Pinpoint the cell where the given text exists, returning its [X, Y] midpoint coordinate. 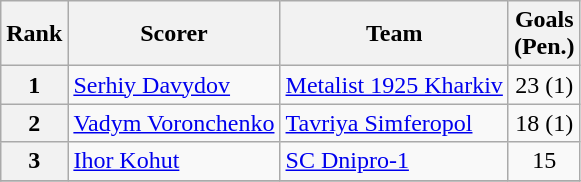
Ihor Kohut [174, 161]
3 [34, 161]
Rank [34, 34]
Tavriya Simferopol [394, 123]
Vadym Voronchenko [174, 123]
Team [394, 34]
18 (1) [544, 123]
Serhiy Davydov [174, 85]
SC Dnipro-1 [394, 161]
Goals(Pen.) [544, 34]
23 (1) [544, 85]
1 [34, 85]
Metalist 1925 Kharkiv [394, 85]
Scorer [174, 34]
15 [544, 161]
2 [34, 123]
